Find where the given text appears and provide that cell's center as (x, y) coordinate. 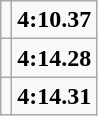
4:14.31 (54, 96)
4:10.37 (54, 20)
4:14.28 (54, 58)
